Extract the (X, Y) coordinate from the center of the cell holding the provided text.  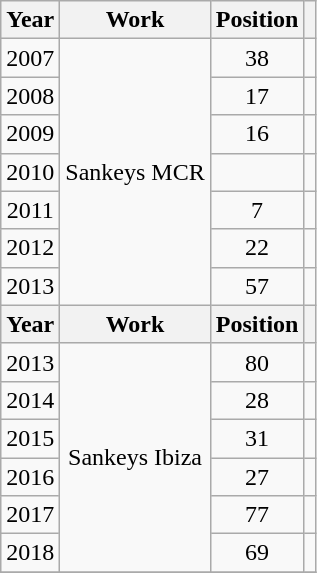
77 (257, 515)
2009 (30, 134)
2014 (30, 400)
80 (257, 362)
31 (257, 438)
2012 (30, 248)
2011 (30, 210)
2010 (30, 172)
2007 (30, 58)
38 (257, 58)
16 (257, 134)
2015 (30, 438)
22 (257, 248)
2016 (30, 477)
2017 (30, 515)
17 (257, 96)
28 (257, 400)
2008 (30, 96)
2018 (30, 553)
Sankeys Ibiza (135, 457)
Sankeys MCR (135, 172)
27 (257, 477)
57 (257, 286)
7 (257, 210)
69 (257, 553)
